For the text-containing cell, return its midpoint in [x, y] coordinate format. 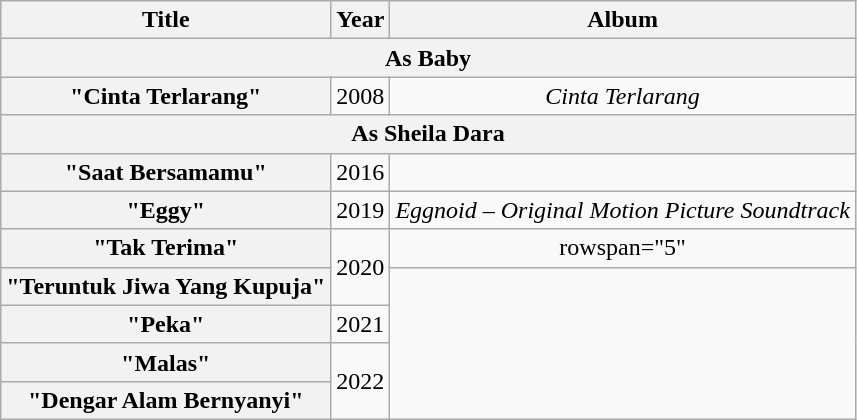
"Malas" [166, 362]
"Cinta Terlarang" [166, 96]
2019 [360, 210]
2021 [360, 324]
Eggnoid – Original Motion Picture Soundtrack [622, 210]
2016 [360, 172]
rowspan="5" [622, 248]
"Teruntuk Jiwa Yang Kupuja" [166, 286]
2008 [360, 96]
2022 [360, 381]
Year [360, 20]
"Peka" [166, 324]
"Eggy" [166, 210]
Title [166, 20]
"Saat Bersamamu" [166, 172]
2020 [360, 267]
Album [622, 20]
"Dengar Alam Bernyanyi" [166, 400]
As Baby [428, 58]
As Sheila Dara [428, 134]
"Tak Terima" [166, 248]
Cinta Terlarang [622, 96]
